Detect which cell encompasses the target text, then output its (x, y) center coordinate. 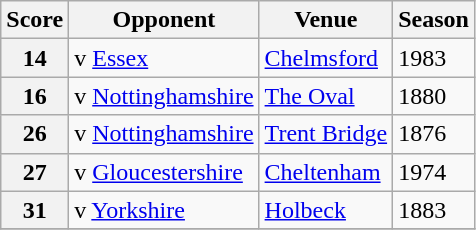
14 (35, 58)
1983 (434, 58)
1883 (434, 210)
Score (35, 20)
Holbeck (326, 210)
26 (35, 134)
27 (35, 172)
Venue (326, 20)
The Oval (326, 96)
1880 (434, 96)
1974 (434, 172)
Chelmsford (326, 58)
v Essex (164, 58)
Opponent (164, 20)
Season (434, 20)
v Gloucestershire (164, 172)
16 (35, 96)
1876 (434, 134)
Trent Bridge (326, 134)
31 (35, 210)
v Yorkshire (164, 210)
Cheltenham (326, 172)
